Locate the cell with the specified text and output its [x, y] center coordinate. 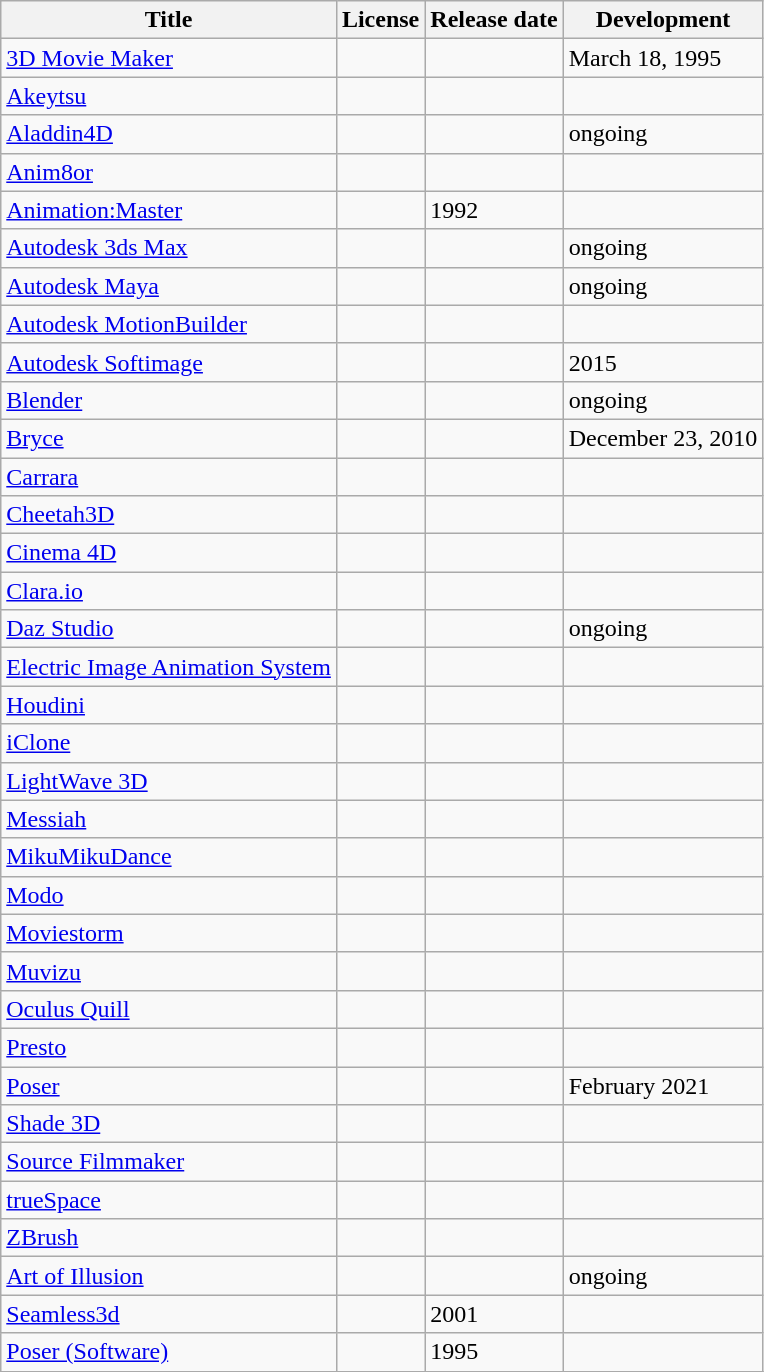
3D Movie Maker [169, 58]
iClone [169, 743]
Carrara [169, 477]
Autodesk Maya [169, 286]
2015 [663, 362]
trueSpace [169, 1200]
Electric Image Animation System [169, 667]
Art of Illusion [169, 1276]
Moviestorm [169, 933]
Source Filmmaker [169, 1162]
Autodesk 3ds Max [169, 248]
Aladdin4D [169, 134]
Cinema 4D [169, 553]
1992 [494, 210]
ZBrush [169, 1238]
Release date [494, 20]
License [380, 20]
February 2021 [663, 1085]
Autodesk Softimage [169, 362]
March 18, 1995 [663, 58]
Akeytsu [169, 96]
1995 [494, 1352]
Poser [169, 1085]
Anim8or [169, 172]
Poser (Software) [169, 1352]
Oculus Quill [169, 1009]
Clara.io [169, 591]
December 23, 2010 [663, 438]
Modo [169, 895]
Daz Studio [169, 629]
Autodesk MotionBuilder [169, 324]
LightWave 3D [169, 781]
Messiah [169, 819]
Muvizu [169, 971]
Animation:Master [169, 210]
2001 [494, 1314]
Bryce [169, 438]
Houdini [169, 705]
Title [169, 20]
Presto [169, 1047]
Blender [169, 400]
MikuMikuDance [169, 857]
Shade 3D [169, 1124]
Development [663, 20]
Seamless3d [169, 1314]
Cheetah3D [169, 515]
